Capture the cell that displays the provided text and extract its [X, Y] central coordinate. 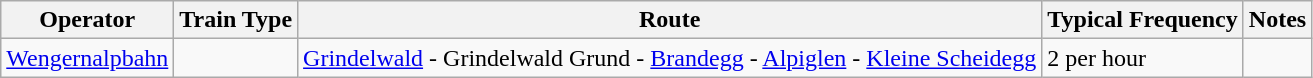
Train Type [236, 20]
2 per hour [1143, 58]
Route [670, 20]
Grindelwald - Grindelwald Grund - Brandegg - Alpiglen - Kleine Scheidegg [670, 58]
Wengernalpbahn [88, 58]
Operator [88, 20]
Typical Frequency [1143, 20]
Notes [1277, 20]
